Output the [X, Y] coordinate of the center of the cell containing the given text.  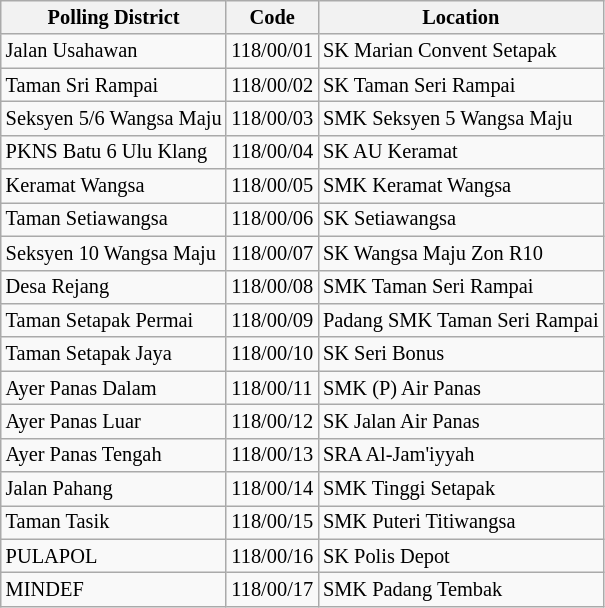
PKNS Batu 6 Ulu Klang [114, 152]
Ayer Panas Dalam [114, 388]
118/00/12 [272, 421]
SMK Padang Tembak [460, 589]
SMK Tinggi Setapak [460, 489]
118/00/14 [272, 489]
SK AU Keramat [460, 152]
SRA Al-Jam'iyyah [460, 455]
118/00/01 [272, 51]
Taman Setiawangsa [114, 219]
SMK (P) Air Panas [460, 388]
118/00/07 [272, 253]
SK Setiawangsa [460, 219]
Taman Setapak Jaya [114, 354]
118/00/06 [272, 219]
Seksyen 10 Wangsa Maju [114, 253]
118/00/11 [272, 388]
SMK Taman Seri Rampai [460, 287]
Ayer Panas Luar [114, 421]
Keramat Wangsa [114, 186]
Ayer Panas Tengah [114, 455]
Polling District [114, 17]
118/00/05 [272, 186]
SMK Puteri Titiwangsa [460, 522]
SMK Seksyen 5 Wangsa Maju [460, 118]
Padang SMK Taman Seri Rampai [460, 320]
Taman Sri Rampai [114, 85]
SK Marian Convent Setapak [460, 51]
118/00/16 [272, 556]
SK Jalan Air Panas [460, 421]
Taman Setapak Permai [114, 320]
SK Wangsa Maju Zon R10 [460, 253]
118/00/17 [272, 589]
Jalan Usahawan [114, 51]
118/00/08 [272, 287]
Desa Rejang [114, 287]
Jalan Pahang [114, 489]
118/00/03 [272, 118]
118/00/15 [272, 522]
Code [272, 17]
118/00/10 [272, 354]
118/00/04 [272, 152]
SK Polis Depot [460, 556]
Seksyen 5/6 Wangsa Maju [114, 118]
118/00/09 [272, 320]
PULAPOL [114, 556]
SK Taman Seri Rampai [460, 85]
SK Seri Bonus [460, 354]
118/00/13 [272, 455]
Taman Tasik [114, 522]
Location [460, 17]
MINDEF [114, 589]
SMK Keramat Wangsa [460, 186]
118/00/02 [272, 85]
